Output the (X, Y) coordinate of the center of the cell containing the given text.  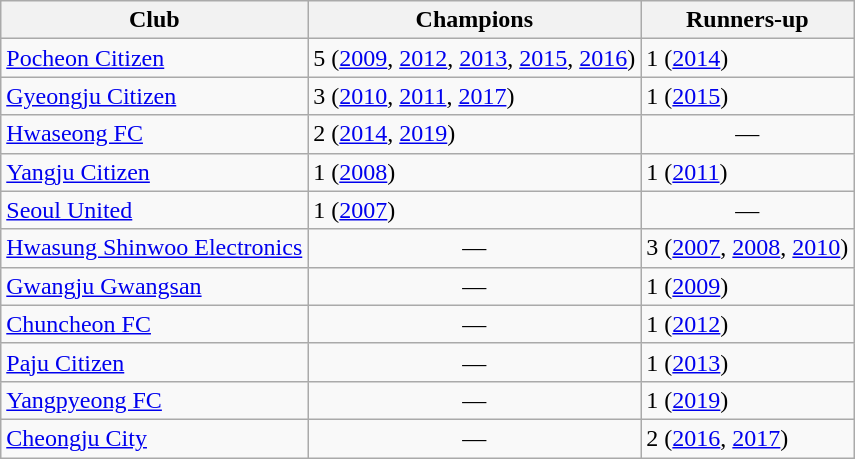
Yangju Citizen (154, 172)
Gyeongju Citizen (154, 96)
Seoul United (154, 210)
Paju Citizen (154, 362)
Runners-up (748, 20)
1 (2014) (748, 58)
1 (2012) (748, 324)
3 (2010, 2011, 2017) (474, 96)
1 (2015) (748, 96)
Champions (474, 20)
5 (2009, 2012, 2013, 2015, 2016) (474, 58)
Chuncheon FC (154, 324)
1 (2008) (474, 172)
1 (2009) (748, 286)
2 (2016, 2017) (748, 438)
Hwaseong FC (154, 134)
Club (154, 20)
3 (2007, 2008, 2010) (748, 248)
Cheongju City (154, 438)
Yangpyeong FC (154, 400)
Hwasung Shinwoo Electronics (154, 248)
1 (2007) (474, 210)
1 (2011) (748, 172)
2 (2014, 2019) (474, 134)
1 (2013) (748, 362)
Pocheon Citizen (154, 58)
Gwangju Gwangsan (154, 286)
1 (2019) (748, 400)
